Pinpoint the cell where the given text exists, returning its [X, Y] midpoint coordinate. 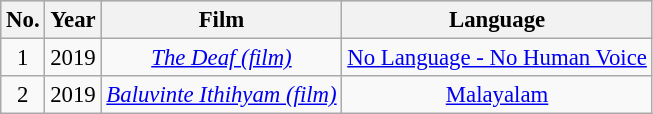
2 [23, 95]
Year [73, 20]
1 [23, 58]
Language [497, 20]
Malayalam [497, 95]
The Deaf (film) [222, 58]
Film [222, 20]
No Language - No Human Voice [497, 58]
Baluvinte Ithihyam (film) [222, 95]
No. [23, 20]
